Determine the (x, y) coordinate at the center of the cell enclosing the given text.  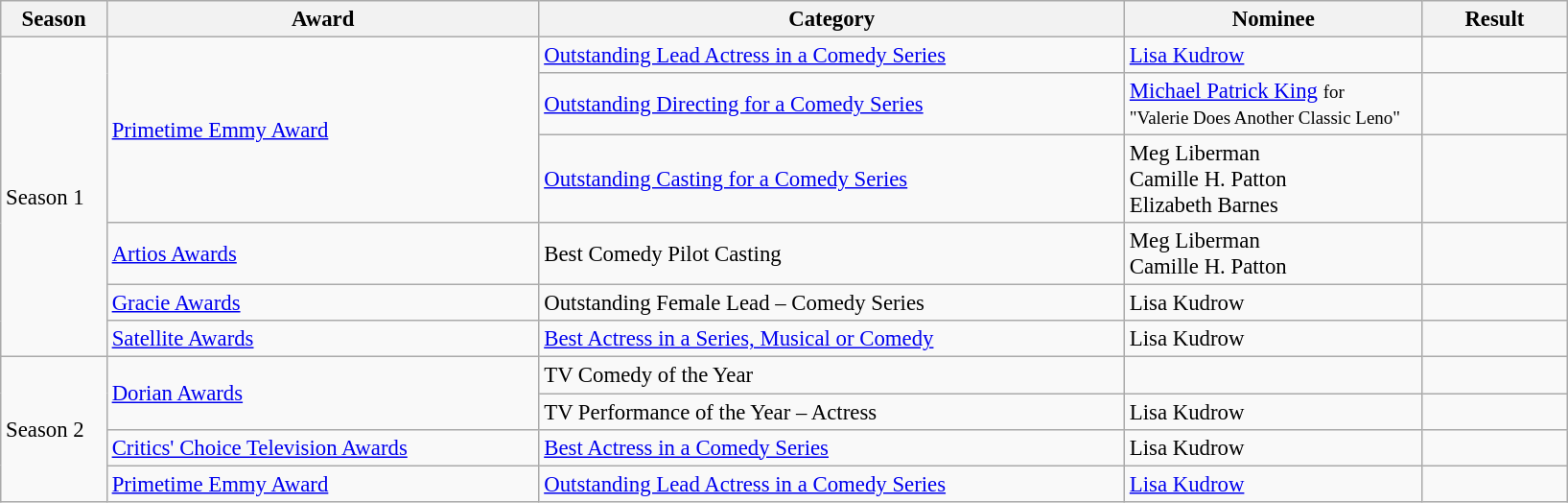
Season 1 (54, 198)
Outstanding Directing for a Comedy Series (832, 104)
Season (54, 19)
Meg LibermanCamille H. Patton (1274, 253)
Best Actress in a Series, Musical or Comedy (832, 339)
Outstanding Female Lead – Comedy Series (832, 303)
Satellite Awards (322, 339)
TV Comedy of the Year (832, 375)
Result (1494, 19)
Award (322, 19)
Dorian Awards (322, 394)
Critics' Choice Television Awards (322, 447)
Category (832, 19)
Nominee (1274, 19)
Michael Patrick King for "Valerie Does Another Classic Leno" (1274, 104)
Meg LibermanCamille H. PattonElizabeth Barnes (1274, 180)
Season 2 (54, 429)
Best Comedy Pilot Casting (832, 253)
Artios Awards (322, 253)
Gracie Awards (322, 303)
TV Performance of the Year – Actress (832, 412)
Best Actress in a Comedy Series (832, 447)
Outstanding Casting for a Comedy Series (832, 180)
